Determine the [x, y] coordinate at the center of the cell enclosing the given text.  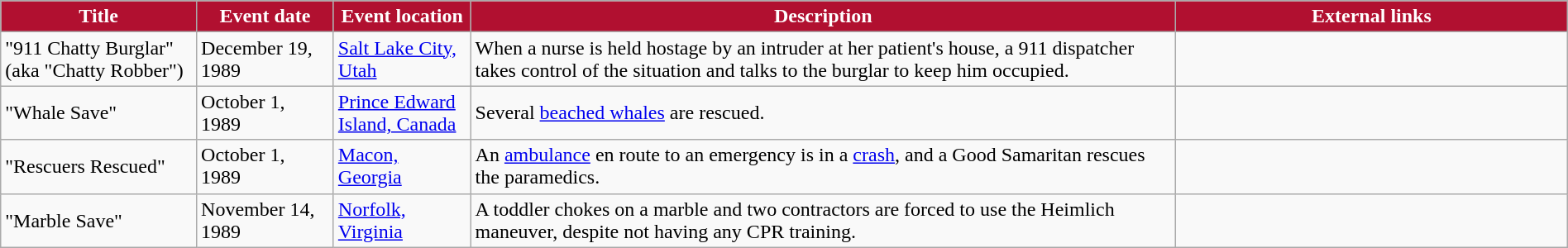
"Whale Save" [99, 112]
"Marble Save" [99, 220]
Description [824, 17]
Event date [265, 17]
Norfolk, Virginia [402, 220]
Salt Lake City, Utah [402, 60]
A toddler chokes on a marble and two contractors are forced to use the Heimlich maneuver, despite not having any CPR training. [824, 220]
"Rescuers Rescued" [99, 167]
Macon, Georgia [402, 167]
December 19, 1989 [265, 60]
"911 Chatty Burglar" (aka "Chatty Robber") [99, 60]
Several beached whales are rescued. [824, 112]
An ambulance en route to an emergency is in a crash, and a Good Samaritan rescues the paramedics. [824, 167]
Prince Edward Island, Canada [402, 112]
Title [99, 17]
Event location [402, 17]
External links [1372, 17]
November 14, 1989 [265, 220]
